Search for the cell housing the specified text and yield its (X, Y) center coordinate. 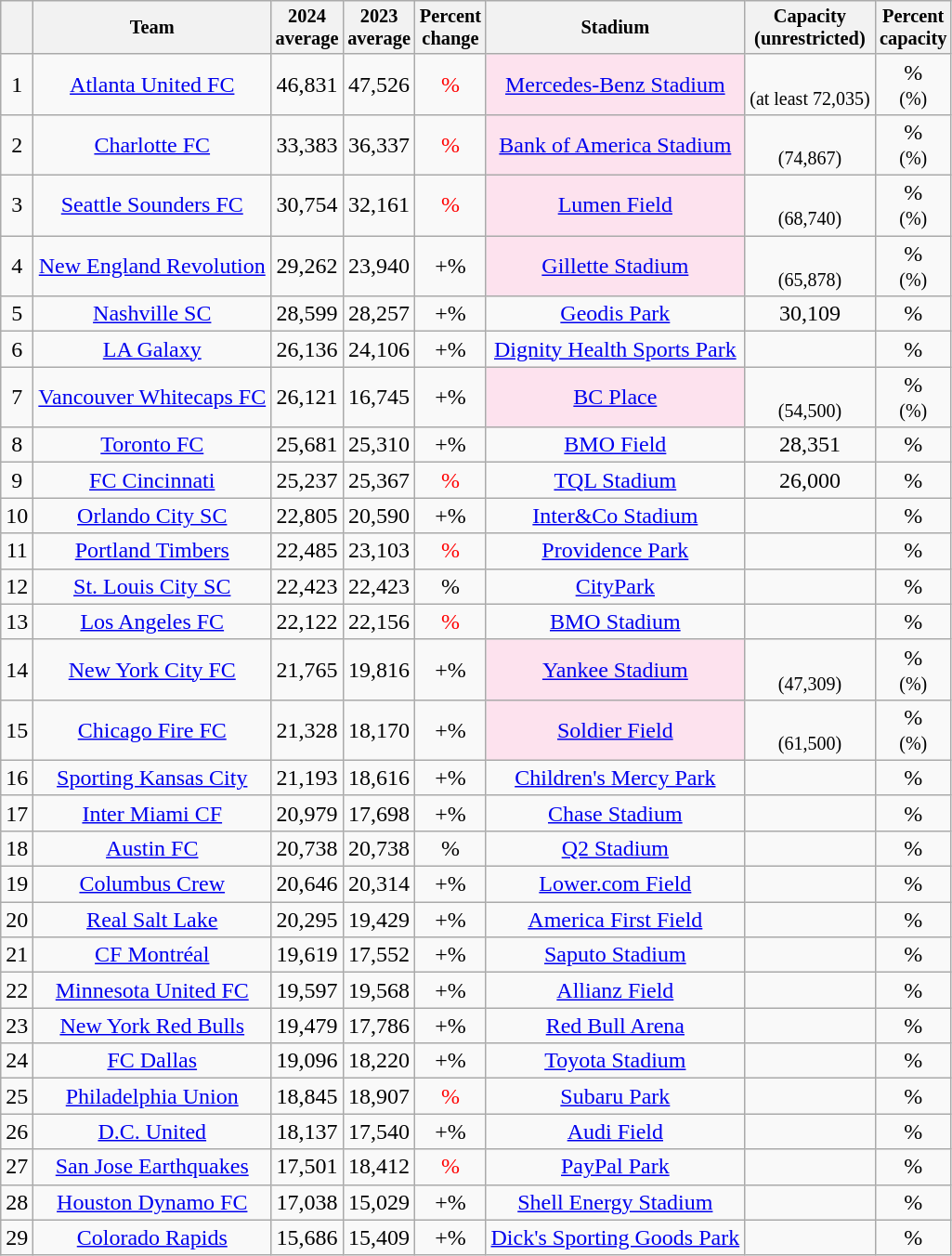
21 (17, 955)
LA Galaxy (152, 349)
18,412 (379, 1167)
(61,500) (810, 730)
15,409 (379, 1237)
Toronto FC (152, 445)
4 (17, 266)
18,137 (307, 1132)
Austin FC (152, 848)
Allianz Field (615, 990)
23,940 (379, 266)
17,501 (307, 1167)
17,698 (379, 813)
% (%) (913, 145)
(47,309) (810, 669)
Percentcapacity (913, 28)
18,616 (379, 778)
22,805 (307, 516)
Q2 Stadium (615, 848)
18,845 (307, 1096)
20,979 (307, 813)
Audi Field (615, 1132)
St. Louis City SC (152, 586)
Providence Park (615, 551)
22,122 (307, 621)
Shell Energy Stadium (615, 1202)
30,109 (810, 314)
16,745 (379, 398)
America First Field (615, 920)
28,599 (307, 314)
18,907 (379, 1096)
Charlotte FC (152, 145)
(65,878) (810, 266)
25,310 (379, 445)
23,103 (379, 551)
Subaru Park (615, 1096)
25,237 (307, 480)
(at least 72,035) (810, 84)
Chicago Fire FC (152, 730)
FC Dallas (152, 1061)
1 (17, 84)
Inter Miami CF (152, 813)
Mercedes-Benz Stadium (615, 84)
Lower.com Field (615, 884)
25 (17, 1096)
10 (17, 516)
18,170 (379, 730)
11 (17, 551)
2023average (379, 28)
22 (17, 990)
BC Place (615, 398)
28 (17, 1202)
19,816 (379, 669)
Atlanta United FC (152, 84)
26,000 (810, 480)
19,619 (307, 955)
Dick's Sporting Goods Park (615, 1237)
24,106 (379, 349)
2024average (307, 28)
TQL Stadium (615, 480)
47,526 (379, 84)
Yankee Stadium (615, 669)
2 (17, 145)
Stadium (615, 28)
19,429 (379, 920)
Orlando City SC (152, 516)
15 (17, 730)
Houston Dynamo FC (152, 1202)
20,314 (379, 884)
CityPark (615, 586)
Columbus Crew (152, 884)
Nashville SC (152, 314)
8 (17, 445)
Philadelphia Union (152, 1096)
21,328 (307, 730)
12 (17, 586)
15,686 (307, 1237)
(54,500) (810, 398)
Saputo Stadium (615, 955)
New York City FC (152, 669)
29,262 (307, 266)
28,257 (379, 314)
New York Red Bulls (152, 1026)
29 (17, 1237)
17,540 (379, 1132)
17,038 (307, 1202)
32,161 (379, 206)
25,367 (379, 480)
Chase Stadium (615, 813)
46,831 (307, 84)
33,383 (307, 145)
3 (17, 206)
Percentchange (450, 28)
D.C. United (152, 1132)
Team (152, 28)
15,029 (379, 1202)
Portland Timbers (152, 551)
20 (17, 920)
19 (17, 884)
20,590 (379, 516)
PayPal Park (615, 1167)
28,351 (810, 445)
36,337 (379, 145)
Soldier Field (615, 730)
Real Salt Lake (152, 920)
5 (17, 314)
Geodis Park (615, 314)
Red Bull Arena (615, 1026)
24 (17, 1061)
San Jose Earthquakes (152, 1167)
7 (17, 398)
19,597 (307, 990)
Dignity Health Sports Park (615, 349)
CF Montréal (152, 955)
Bank of America Stadium (615, 145)
25,681 (307, 445)
14 (17, 669)
Lumen Field (615, 206)
9 (17, 480)
Capacity(unrestricted) (810, 28)
(74,867) (810, 145)
Seattle Sounders FC (152, 206)
Inter&Co Stadium (615, 516)
19,568 (379, 990)
(68,740) (810, 206)
Toyota Stadium (615, 1061)
Minnesota United FC (152, 990)
19,096 (307, 1061)
27 (17, 1167)
26,136 (307, 349)
Children's Mercy Park (615, 778)
13 (17, 621)
Colorado Rapids (152, 1237)
17,786 (379, 1026)
16 (17, 778)
Gillette Stadium (615, 266)
BMO Field (615, 445)
Sporting Kansas City (152, 778)
21,765 (307, 669)
26 (17, 1132)
20,295 (307, 920)
18 (17, 848)
30,754 (307, 206)
22,485 (307, 551)
19,479 (307, 1026)
Los Angeles FC (152, 621)
20,646 (307, 884)
New England Revolution (152, 266)
FC Cincinnati (152, 480)
21,193 (307, 778)
18,220 (379, 1061)
26,121 (307, 398)
17 (17, 813)
BMO Stadium (615, 621)
22,156 (379, 621)
Vancouver Whitecaps FC (152, 398)
6 (17, 349)
17,552 (379, 955)
23 (17, 1026)
